Search for the cell housing the specified text and yield its [x, y] center coordinate. 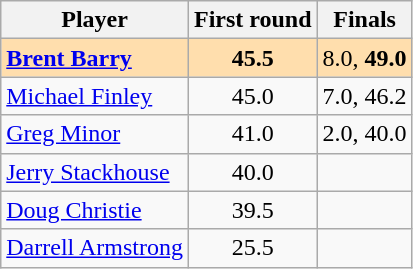
Darrell Armstrong [95, 248]
Player [95, 20]
25.5 [252, 248]
39.5 [252, 210]
Jerry Stackhouse [95, 172]
7.0, 46.2 [364, 96]
40.0 [252, 172]
2.0, 40.0 [364, 134]
Greg Minor [95, 134]
8.0, 49.0 [364, 58]
45.5 [252, 58]
Finals [364, 20]
Doug Christie [95, 210]
41.0 [252, 134]
45.0 [252, 96]
Brent Barry [95, 58]
Michael Finley [95, 96]
First round [252, 20]
